Scan for the cell matching the given text and deliver its (X, Y) coordinate at center. 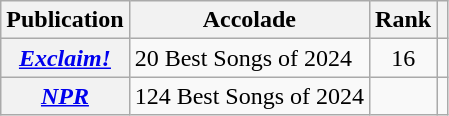
Exclaim! (65, 58)
Accolade (249, 20)
NPR (65, 96)
16 (404, 58)
Rank (404, 20)
Publication (65, 20)
124 Best Songs of 2024 (249, 96)
20 Best Songs of 2024 (249, 58)
